Return (x, y) of the center of cell containing provided text 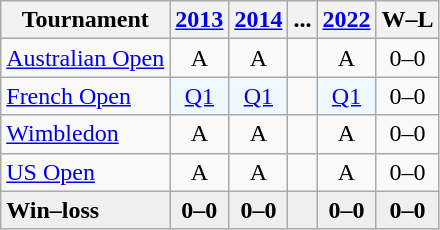
Wimbledon (86, 134)
W–L (408, 20)
Australian Open (86, 58)
2022 (346, 20)
French Open (86, 96)
2014 (258, 20)
... (302, 20)
2013 (200, 20)
US Open (86, 172)
Tournament (86, 20)
Win–loss (86, 210)
